Locate the cell with the specified text and output its [X, Y] center coordinate. 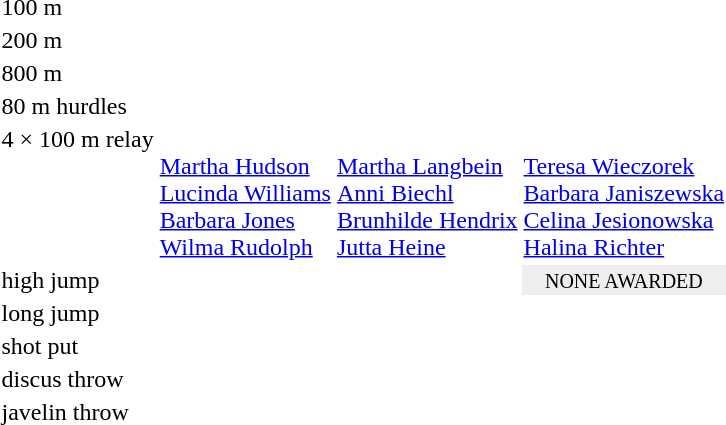
Martha HudsonLucinda WilliamsBarbara JonesWilma Rudolph [245, 193]
long jump [78, 313]
200 m [78, 40]
shot put [78, 346]
4 × 100 m relay [78, 193]
Teresa WieczorekBarbara JaniszewskaCelina JesionowskaHalina Richter [624, 193]
80 m hurdles [78, 106]
NONE AWARDED [624, 280]
high jump [78, 280]
Martha LangbeinAnni BiechlBrunhilde HendrixJutta Heine [427, 193]
discus throw [78, 379]
800 m [78, 73]
